Capture the cell that displays the provided text and extract its (X, Y) central coordinate. 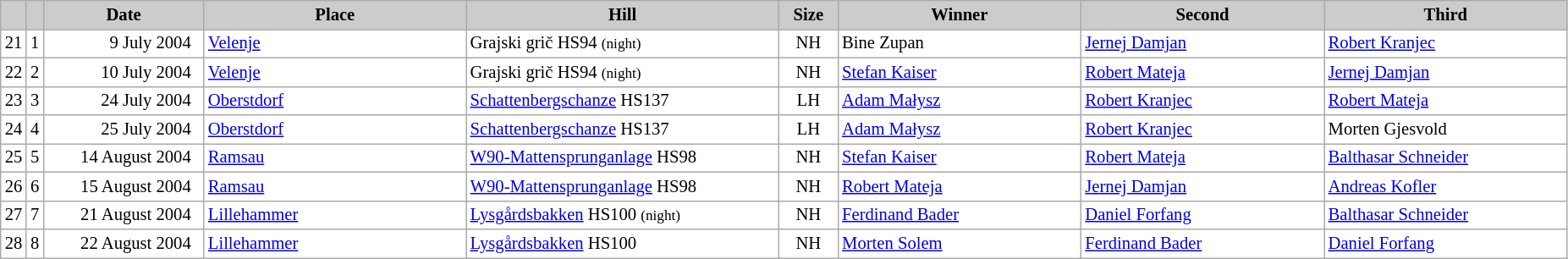
27 (14, 215)
Andreas Kofler (1445, 186)
14 August 2004 (124, 157)
Morten Solem (960, 243)
Place (335, 14)
25 (14, 157)
Lysgårdsbakken HS100 (night) (623, 215)
Hill (623, 14)
Morten Gjesvold (1445, 129)
Third (1445, 14)
6 (35, 186)
5 (35, 157)
Date (124, 14)
24 July 2004 (124, 101)
10 July 2004 (124, 72)
7 (35, 215)
25 July 2004 (124, 129)
2 (35, 72)
4 (35, 129)
Second (1202, 14)
Size (808, 14)
21 (14, 43)
22 August 2004 (124, 243)
23 (14, 101)
3 (35, 101)
8 (35, 243)
Lysgårdsbakken HS100 (623, 243)
21 August 2004 (124, 215)
1 (35, 43)
26 (14, 186)
Bine Zupan (960, 43)
Winner (960, 14)
28 (14, 243)
9 July 2004 (124, 43)
22 (14, 72)
15 August 2004 (124, 186)
24 (14, 129)
